Return the [X, Y] coordinate for the center point of the cell that contains the specified text.  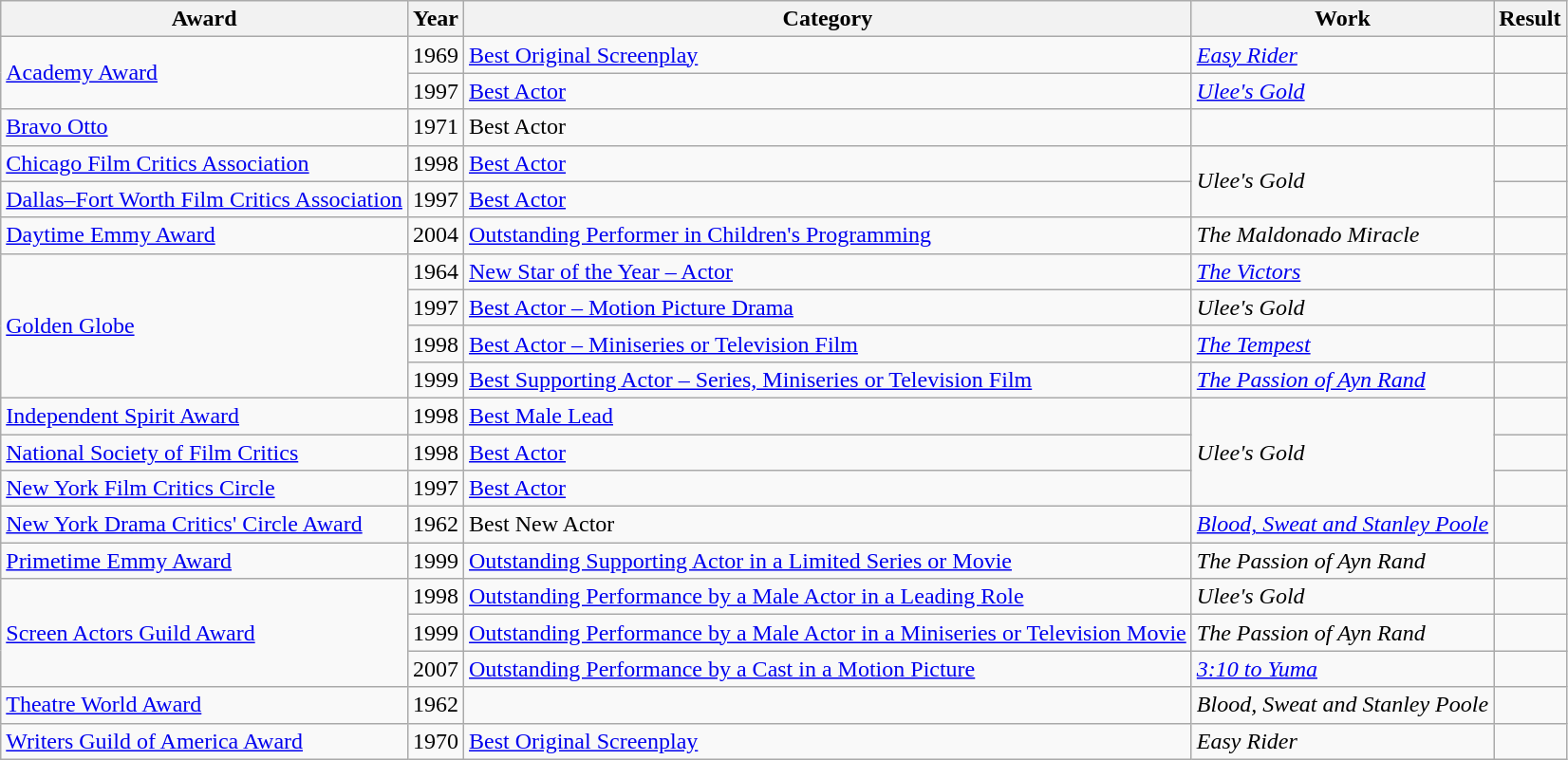
The Maldonado Miracle [1342, 235]
2007 [435, 669]
Outstanding Supporting Actor in a Limited Series or Movie [828, 561]
Dallas–Fort Worth Film Critics Association [205, 199]
Outstanding Performance by a Male Actor in a Miniseries or Television Movie [828, 633]
Best Supporting Actor – Series, Miniseries or Television Film [828, 380]
Result [1530, 19]
Best Actor – Motion Picture Drama [828, 307]
Screen Actors Guild Award [205, 633]
3:10 to Yuma [1342, 669]
2004 [435, 235]
Bravo Otto [205, 127]
Theatre World Award [205, 705]
1970 [435, 741]
Best Actor – Miniseries or Television Film [828, 343]
Daytime Emmy Award [205, 235]
Work [1342, 19]
Outstanding Performer in Children's Programming [828, 235]
Academy Award [205, 73]
New York Drama Critics' Circle Award [205, 525]
Golden Globe [205, 325]
The Victors [1342, 271]
1964 [435, 271]
Outstanding Performance by a Cast in a Motion Picture [828, 669]
New Star of the Year – Actor [828, 271]
National Society of Film Critics [205, 453]
Award [205, 19]
Writers Guild of America Award [205, 741]
Chicago Film Critics Association [205, 163]
Independent Spirit Award [205, 416]
Primetime Emmy Award [205, 561]
The Tempest [1342, 343]
Outstanding Performance by a Male Actor in a Leading Role [828, 597]
1971 [435, 127]
New York Film Critics Circle [205, 489]
Best New Actor [828, 525]
Year [435, 19]
Category [828, 19]
Best Male Lead [828, 416]
1969 [435, 55]
